From the cell containing the given text, extract its center point as (X, Y) coordinate. 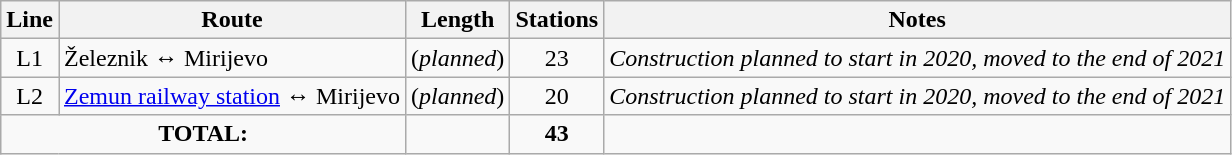
Stations (557, 20)
L2 (30, 96)
Route (232, 20)
Zemun railway station ↔ Mirijevo (232, 96)
Length (458, 20)
TOTAL: (204, 134)
23 (557, 58)
Line (30, 20)
43 (557, 134)
Železnik ↔ Mirijevo (232, 58)
Notes (918, 20)
L1 (30, 58)
20 (557, 96)
